Extract the (x, y) coordinate from the center of the cell holding the provided text.  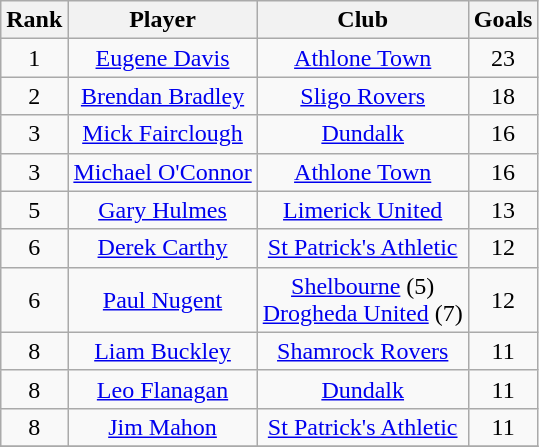
Limerick United (362, 210)
2 (34, 96)
Goals (503, 20)
Shelbourne (5)Drogheda United (7) (362, 300)
Shamrock Rovers (362, 351)
Brendan Bradley (162, 96)
Rank (34, 20)
Liam Buckley (162, 351)
Derek Carthy (162, 248)
Paul Nugent (162, 300)
23 (503, 58)
Michael O'Connor (162, 172)
Club (362, 20)
Mick Fairclough (162, 134)
Leo Flanagan (162, 389)
Sligo Rovers (362, 96)
Gary Hulmes (162, 210)
Player (162, 20)
13 (503, 210)
18 (503, 96)
5 (34, 210)
Eugene Davis (162, 58)
Jim Mahon (162, 427)
1 (34, 58)
